Scan for the cell matching the given text and deliver its (X, Y) coordinate at center. 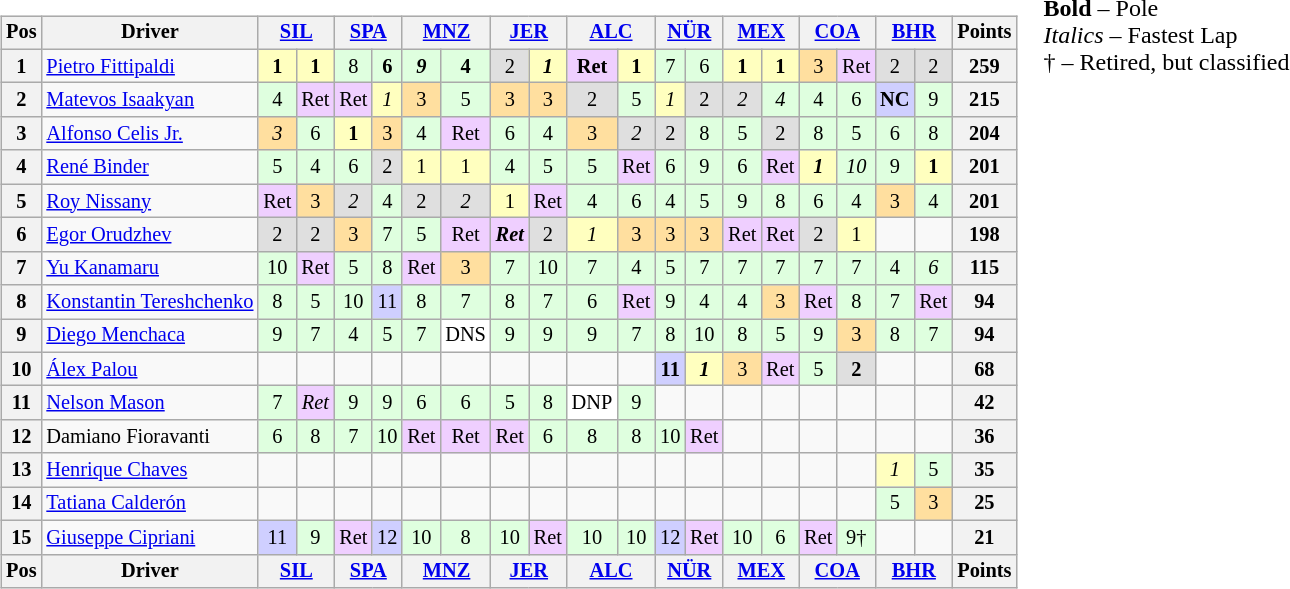
Giuseppe Cipriani (150, 537)
25 (984, 504)
Tatiana Calderón (150, 504)
Álex Palou (150, 369)
DNP (592, 403)
NC (894, 100)
115 (984, 268)
9† (856, 537)
Matevos Isaakyan (150, 100)
13 (21, 470)
259 (984, 66)
14 (21, 504)
DNS (465, 336)
Yu Kanamaru (150, 268)
198 (984, 235)
Konstantin Tereshchenko (150, 302)
Damiano Fioravanti (150, 437)
Pietro Fittipaldi (150, 66)
Alfonso Celis Jr. (150, 134)
Henrique Chaves (150, 470)
Roy Nissany (150, 201)
204 (984, 134)
35 (984, 470)
215 (984, 100)
René Binder (150, 167)
21 (984, 537)
42 (984, 403)
Egor Orudzhev (150, 235)
Diego Menchaca (150, 336)
68 (984, 369)
15 (21, 537)
36 (984, 437)
Nelson Mason (150, 403)
